Pinpoint the cell where the given text exists, returning its (x, y) midpoint coordinate. 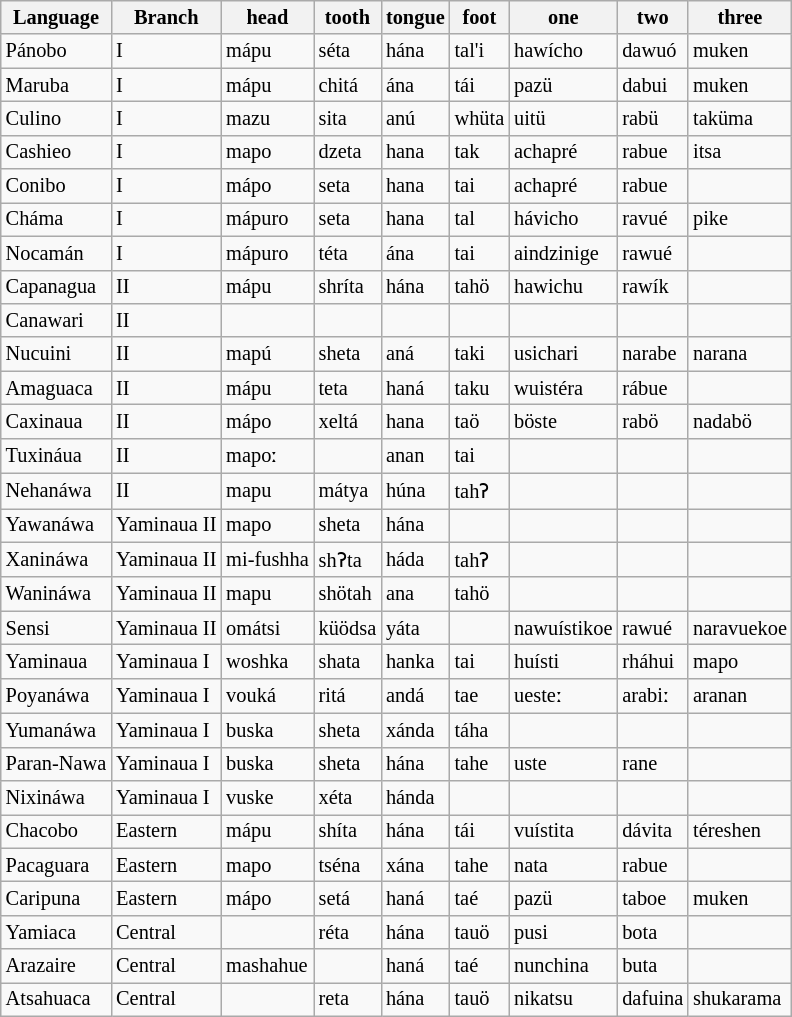
Nocamán (56, 253)
nikatsu (563, 999)
nadabö (740, 421)
rane (652, 764)
hawichu (563, 287)
two (652, 17)
arabiː (652, 696)
mapú (267, 354)
Arazaire (56, 966)
head (267, 17)
nata (563, 865)
küödsa (348, 628)
táha (480, 730)
mapoː (267, 456)
tooth (348, 17)
pike (740, 219)
teta (348, 388)
rábue (652, 388)
taboe (652, 898)
vouká (267, 696)
anú (416, 118)
Language (56, 17)
xeltá (348, 421)
shata (348, 661)
Yumanáwa (56, 730)
bota (652, 932)
reta (348, 999)
háda (416, 560)
uesteː (563, 696)
shʔta (348, 560)
nunchina (563, 966)
ritá (348, 696)
hánda (416, 797)
Sensi (56, 628)
rháhui (652, 661)
Maruba (56, 85)
tak (480, 152)
Pánobo (56, 51)
Nixináwa (56, 797)
anan (416, 456)
Xanináwa (56, 560)
tal'i (480, 51)
téta (348, 253)
réta (348, 932)
taküma (740, 118)
Culino (56, 118)
aindzinige (563, 253)
Paran-Nawa (56, 764)
shukarama (740, 999)
ravué (652, 219)
dzeta (348, 152)
uste (563, 764)
three (740, 17)
rabü (652, 118)
vuístita (563, 831)
shríta (348, 287)
mátya (348, 490)
taku (480, 388)
usichari (563, 354)
whüta (480, 118)
one (563, 17)
Cashieo (56, 152)
rabö (652, 421)
woshka (267, 661)
pusi (563, 932)
andá (416, 696)
dávita (652, 831)
huísti (563, 661)
tal (480, 219)
tséna (348, 865)
xána (416, 865)
rawík (652, 287)
buta (652, 966)
narana (740, 354)
Yawanáwa (56, 525)
wuistéra (563, 388)
naravuekoe (740, 628)
xéta (348, 797)
Canawari (56, 320)
dawuó (652, 51)
taki (480, 354)
taö (480, 421)
Amaguaca (56, 388)
Conibo (56, 186)
Cháma (56, 219)
Pacaguara (56, 865)
séta (348, 51)
shíta (348, 831)
hawícho (563, 51)
Yamiaca (56, 932)
dabui (652, 85)
Yaminaua (56, 661)
yáta (416, 628)
böste (563, 421)
hávicho (563, 219)
tae (480, 696)
dafuina (652, 999)
narabe (652, 354)
mi-fushha (267, 560)
Caripuna (56, 898)
húna (416, 490)
shötah (348, 594)
téreshen (740, 831)
Nucuini (56, 354)
sita (348, 118)
mashahue (267, 966)
Poyanáwa (56, 696)
foot (480, 17)
chitá (348, 85)
Tuxináua (56, 456)
setá (348, 898)
omátsi (267, 628)
Atsahuaca (56, 999)
Branch (166, 17)
xánda (416, 730)
Caxinaua (56, 421)
uitü (563, 118)
itsa (740, 152)
Nehanáwa (56, 490)
hanka (416, 661)
Wanináwa (56, 594)
Capanagua (56, 287)
aná (416, 354)
tongue (416, 17)
Chacobo (56, 831)
ana (416, 594)
aranan (740, 696)
vuske (267, 797)
mazu (267, 118)
nawuístikoe (563, 628)
